Detect which cell encompasses the target text, then output its (X, Y) center coordinate. 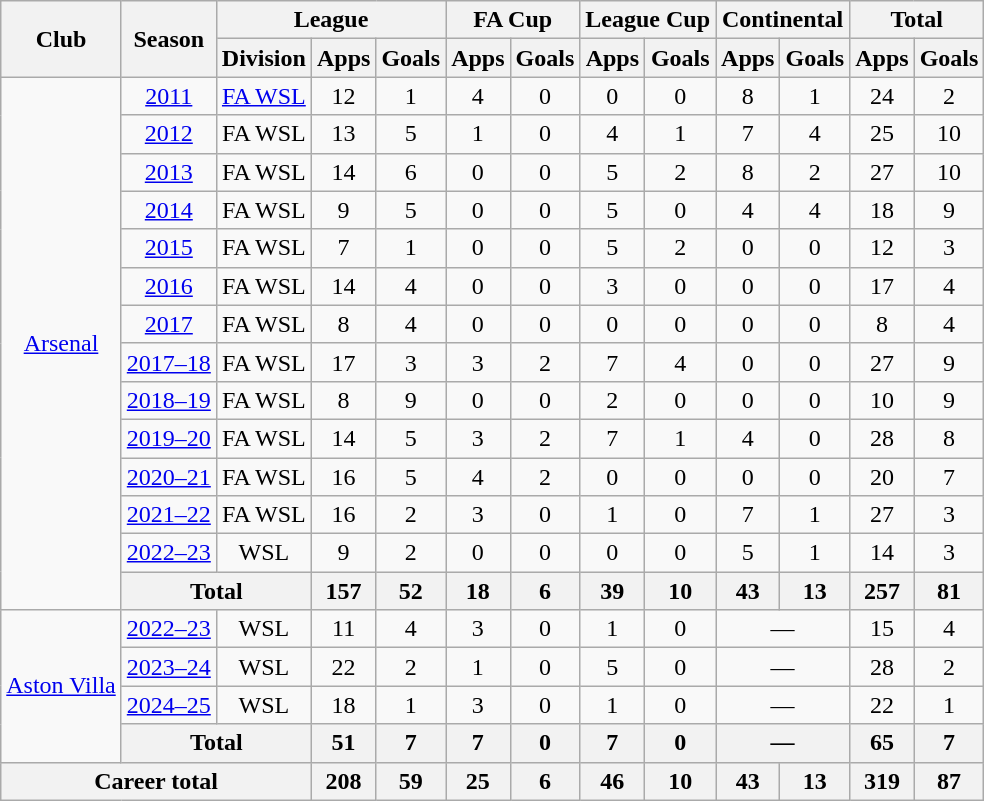
2017–18 (168, 362)
51 (343, 743)
11 (343, 629)
157 (343, 591)
2024–25 (168, 705)
2011 (168, 96)
FA Cup (513, 20)
2018–19 (168, 400)
2017 (168, 324)
208 (343, 781)
2015 (168, 248)
League Cup (648, 20)
2013 (168, 172)
2014 (168, 210)
Arsenal (62, 344)
65 (882, 743)
2023–24 (168, 667)
Career total (156, 781)
81 (949, 591)
46 (612, 781)
Season (168, 39)
Aston Villa (62, 686)
2016 (168, 286)
15 (882, 629)
2012 (168, 134)
319 (882, 781)
59 (411, 781)
Club (62, 39)
24 (882, 96)
52 (411, 591)
20 (882, 477)
2021–22 (168, 515)
Continental (783, 20)
Division (264, 58)
2019–20 (168, 438)
2020–21 (168, 477)
39 (612, 591)
League (330, 20)
87 (949, 781)
257 (882, 591)
